Locate the cell with the specified text and output its (X, Y) center coordinate. 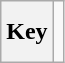
Key (27, 32)
